Return the [X, Y] coordinate for the center point of the cell that contains the specified text.  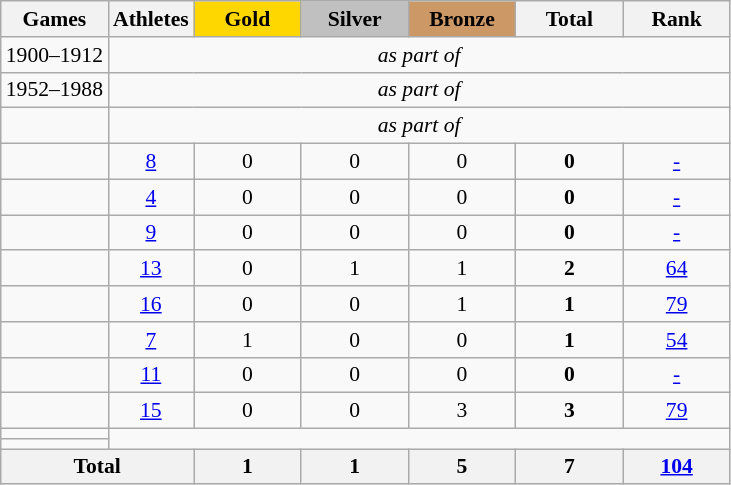
Bronze [462, 19]
1952–1988 [54, 90]
11 [151, 375]
Games [54, 19]
Gold [248, 19]
1900–1912 [54, 55]
Rank [676, 19]
Silver [354, 19]
9 [151, 233]
4 [151, 197]
16 [151, 304]
8 [151, 162]
54 [676, 340]
Athletes [151, 19]
64 [676, 269]
2 [570, 269]
104 [676, 467]
13 [151, 269]
15 [151, 411]
5 [462, 467]
